Determine the (X, Y) coordinate at the center of the cell enclosing the given text.  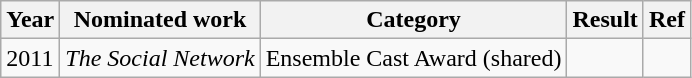
2011 (30, 58)
Ensemble Cast Award (shared) (414, 58)
Year (30, 20)
The Social Network (160, 58)
Ref (666, 20)
Result (605, 20)
Category (414, 20)
Nominated work (160, 20)
